Find where the given text appears and provide that cell's center as (x, y) coordinate. 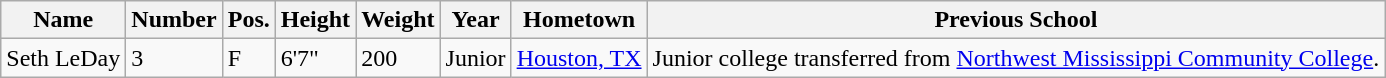
Hometown (579, 20)
Previous School (1016, 20)
Height (315, 20)
3 (174, 58)
Junior (476, 58)
6'7" (315, 58)
Number (174, 20)
Pos. (248, 20)
Junior college transferred from Northwest Mississippi Community College. (1016, 58)
Weight (398, 20)
Year (476, 20)
F (248, 58)
Houston, TX (579, 58)
Seth LeDay (64, 58)
Name (64, 20)
200 (398, 58)
